Capture the cell that displays the provided text and extract its [X, Y] central coordinate. 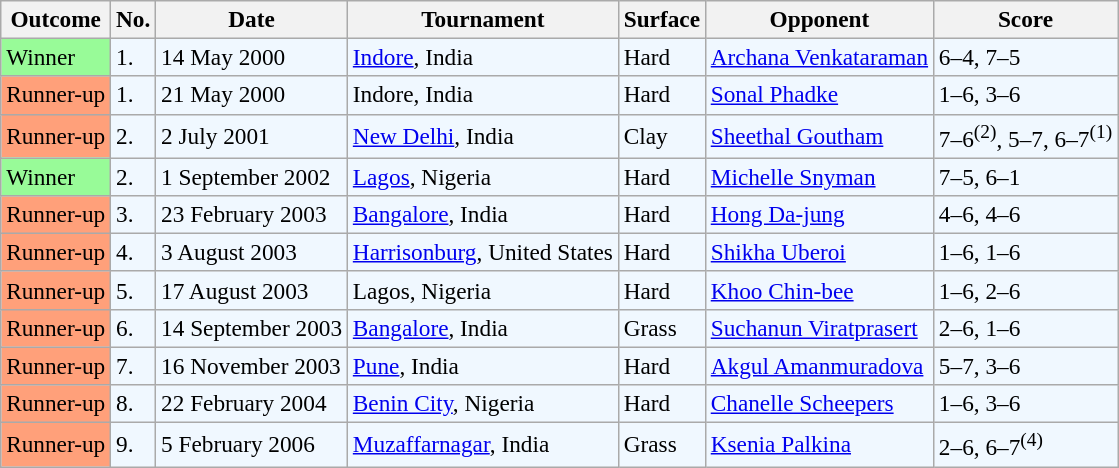
1–6, 1–6 [1025, 252]
17 August 2003 [252, 290]
Suchanun Viratprasert [819, 328]
3 August 2003 [252, 252]
14 September 2003 [252, 328]
Hong Da-jung [819, 214]
6. [134, 328]
Benin City, Nigeria [482, 403]
4–6, 4–6 [1025, 214]
2–6, 6–7(4) [1025, 444]
Clay [662, 136]
5. [134, 290]
21 May 2000 [252, 95]
Tournament [482, 19]
Chanelle Scheepers [819, 403]
Muzaffarnagar, India [482, 444]
4. [134, 252]
8. [134, 403]
Sonal Phadke [819, 95]
3. [134, 214]
Sheethal Goutham [819, 136]
Score [1025, 19]
5 February 2006 [252, 444]
New Delhi, India [482, 136]
22 February 2004 [252, 403]
16 November 2003 [252, 366]
Shikha Uberoi [819, 252]
23 February 2003 [252, 214]
Surface [662, 19]
Akgul Amanmuradova [819, 366]
7–5, 6–1 [1025, 177]
7. [134, 366]
2 July 2001 [252, 136]
9. [134, 444]
14 May 2000 [252, 57]
6–4, 7–5 [1025, 57]
Archana Venkataraman [819, 57]
Date [252, 19]
Pune, India [482, 366]
Michelle Snyman [819, 177]
1–6, 2–6 [1025, 290]
7–6(2), 5–7, 6–7(1) [1025, 136]
No. [134, 19]
Ksenia Palkina [819, 444]
5–7, 3–6 [1025, 366]
Harrisonburg, United States [482, 252]
2–6, 1–6 [1025, 328]
Opponent [819, 19]
Outcome [56, 19]
Khoo Chin-bee [819, 290]
1 September 2002 [252, 177]
